Pinpoint the cell where the given text exists, returning its [X, Y] midpoint coordinate. 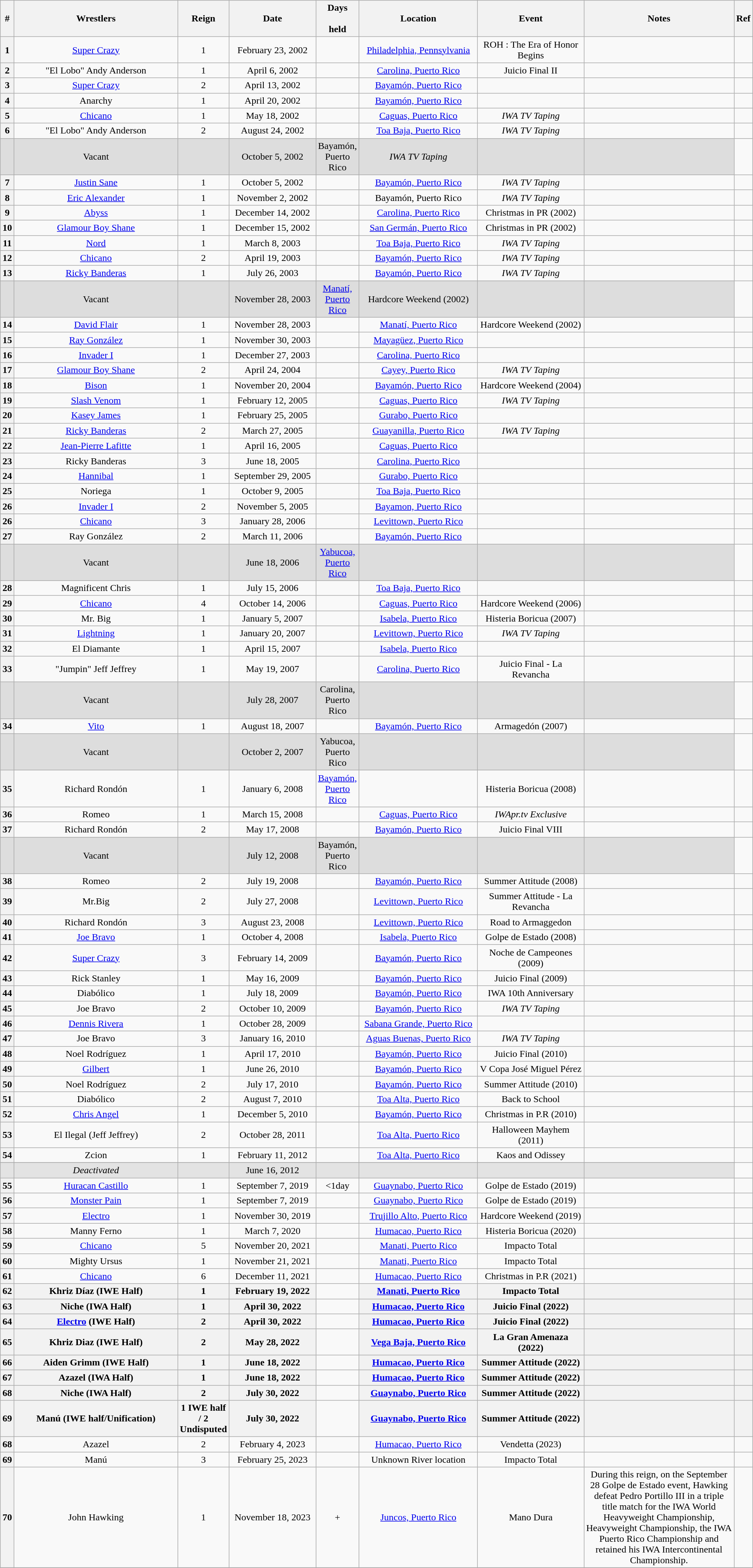
Kasey James [96, 415]
Jean-Pierre Lafitte [96, 446]
February 23, 2002 [272, 50]
Rick Stanley [96, 978]
Magnificent Chris [96, 588]
May 28, 2022 [272, 1342]
42 [7, 958]
July 28, 2007 [272, 700]
April 19, 2003 [272, 258]
April 6, 2002 [272, 70]
Hardcore Weekend (2019) [531, 1216]
<1day [338, 1186]
47 [7, 1039]
8 [7, 197]
58 [7, 1231]
50 [7, 1084]
July 26, 2003 [272, 273]
July 18, 2009 [272, 993]
Histeria Boricua (2007) [531, 618]
Vendetta (2023) [531, 1444]
Nord [96, 243]
San Germán, Puerto Rico [418, 228]
66 [7, 1362]
July 27, 2008 [272, 902]
May 18, 2002 [272, 116]
35 [7, 788]
May 16, 2009 [272, 978]
46 [7, 1023]
Abyss [96, 212]
Hardcore Weekend (2006) [531, 603]
Christmas in P.R (2021) [531, 1276]
January 20, 2007 [272, 633]
56 [7, 1201]
Huracan Castillo [96, 1186]
ROH : The Era of Honor Begins [531, 50]
Khriz Diaz (IWE Half) [96, 1342]
13 [7, 273]
October 9, 2005 [272, 491]
Event [531, 19]
Christmas in P.R (2010) [531, 1114]
IWApr.tv Exclusive [531, 814]
August 7, 2010 [272, 1099]
December 15, 2002 [272, 228]
19 [7, 400]
Noche de Campeones (2009) [531, 958]
December 11, 2021 [272, 1276]
45 [7, 1008]
October 28, 2009 [272, 1023]
January 5, 2007 [272, 618]
October 4, 2008 [272, 937]
Noriega [96, 491]
Hardcore Weekend (2004) [531, 385]
51 [7, 1099]
Eric Alexander [96, 197]
41 [7, 937]
Histeria Boricua (2020) [531, 1231]
Deactivated [96, 1170]
February 12, 2005 [272, 400]
37 [7, 829]
1 IWE half / 2 Undisputed [203, 1419]
Mr. Big [96, 618]
16 [7, 355]
Summer Attitude (2010) [531, 1084]
February 25, 2005 [272, 415]
43 [7, 978]
Vega Baja, Puerto Rico [418, 1342]
August 24, 2002 [272, 131]
V Copa José Miguel Pérez [531, 1069]
49 [7, 1069]
August 23, 2008 [272, 922]
67 [7, 1377]
55 [7, 1186]
24 [7, 476]
Juicio Final II [531, 70]
Trujillo Alto, Puerto Rico [418, 1216]
15 [7, 340]
Juicio Final (2009) [531, 978]
7 [7, 182]
53 [7, 1134]
June 18, 2005 [272, 461]
Dennis Rivera [96, 1023]
Mano Dura [531, 1518]
Monster Pain [96, 1201]
December 14, 2002 [272, 212]
March 11, 2006 [272, 537]
May 19, 2007 [272, 669]
April 16, 2005 [272, 446]
Notes [659, 19]
February 4, 2023 [272, 1444]
Juicio Final - La Revancha [531, 669]
Ref [743, 19]
March 8, 2003 [272, 243]
October 28, 2011 [272, 1134]
Vito [96, 726]
Mr.Big [96, 902]
18 [7, 385]
21 [7, 431]
Location [418, 19]
Slash Venom [96, 400]
Mighty Ursus [96, 1261]
Chris Angel [96, 1114]
28 [7, 588]
Electro (IWE Half) [96, 1321]
57 [7, 1216]
52 [7, 1114]
30 [7, 618]
34 [7, 726]
IWA 10th Anniversary [531, 993]
June 16, 2012 [272, 1170]
31 [7, 633]
36 [7, 814]
Justin Sane [96, 182]
60 [7, 1261]
Lightning [96, 633]
62 [7, 1291]
Manú (IWE half/Unification) [96, 1419]
59 [7, 1246]
La Gran Amenaza (2022) [531, 1342]
John Hawking [96, 1518]
"Jumpin" Jeff Jeffrey [96, 669]
March 15, 2008 [272, 814]
Mayagüez, Puerto Rico [418, 340]
November 5, 2005 [272, 506]
March 7, 2020 [272, 1231]
July 15, 2006 [272, 588]
Cayey, Puerto Rico [418, 370]
32 [7, 649]
Golpe de Estado (2008) [531, 937]
61 [7, 1276]
Aguas Buenas, Puerto Rico [418, 1039]
Unknown River location [418, 1460]
54 [7, 1155]
January 16, 2010 [272, 1039]
El Ilegal (Jeff Jeffrey) [96, 1134]
February 19, 2022 [272, 1291]
11 [7, 243]
David Flair [96, 325]
September 29, 2005 [272, 476]
January 28, 2006 [272, 521]
Summer Attitude - La Revancha [531, 902]
38 [7, 881]
November 21, 2021 [272, 1261]
Halloween Mayhem (2011) [531, 1134]
Aiden Grimm (IWE Half) [96, 1362]
December 27, 2003 [272, 355]
December 5, 2010 [272, 1114]
Daysheld [338, 19]
August 18, 2007 [272, 726]
July 17, 2010 [272, 1084]
Date [272, 19]
Juicio Final VIII [531, 829]
12 [7, 258]
Manny Ferno [96, 1231]
Juicio Final (2010) [531, 1054]
Bison [96, 385]
9 [7, 212]
64 [7, 1321]
14 [7, 325]
Electro [96, 1216]
November 2, 2002 [272, 197]
Azazel (IWA Half) [96, 1377]
65 [7, 1342]
El Diamante [96, 649]
Manú [96, 1460]
Hannibal [96, 476]
Bayamon, Puerto Rico [418, 506]
10 [7, 228]
23 [7, 461]
March 27, 2005 [272, 431]
June 26, 2010 [272, 1069]
October 14, 2006 [272, 603]
27 [7, 537]
40 [7, 922]
April 20, 2002 [272, 100]
17 [7, 370]
July 12, 2008 [272, 855]
Anarchy [96, 100]
Road to Armaggedon [531, 922]
February 25, 2023 [272, 1460]
June 18, 2006 [272, 562]
29 [7, 603]
April 15, 2007 [272, 649]
Summer Attitude (2008) [531, 881]
20 [7, 415]
October 2, 2007 [272, 752]
April 24, 2004 [272, 370]
April 13, 2002 [272, 85]
Guayanilla, Puerto Rico [418, 431]
33 [7, 669]
Philadelphia, Pennsylvania [418, 50]
January 6, 2008 [272, 788]
Gilbert [96, 1069]
+ [338, 1518]
48 [7, 1054]
# [7, 19]
November 18, 2023 [272, 1518]
July 19, 2008 [272, 881]
25 [7, 491]
Back to School [531, 1099]
Armagedón (2007) [531, 726]
Juncos, Puerto Rico [418, 1518]
Histeria Boricua (2008) [531, 788]
February 14, 2009 [272, 958]
Sabana Grande, Puerto Rico [418, 1023]
Wrestlers [96, 19]
April 17, 2010 [272, 1054]
November 20, 2004 [272, 385]
70 [7, 1518]
October 10, 2009 [272, 1008]
39 [7, 902]
Kaos and Odissey [531, 1155]
Azazel [96, 1444]
63 [7, 1306]
22 [7, 446]
44 [7, 993]
November 30, 2019 [272, 1216]
November 20, 2021 [272, 1246]
Zcion [96, 1155]
Khriz Díaz (IWE Half) [96, 1291]
February 11, 2012 [272, 1155]
May 17, 2008 [272, 829]
November 30, 2003 [272, 340]
Reign [203, 19]
